Determine the (x, y) coordinate at the center of the cell enclosing the given text.  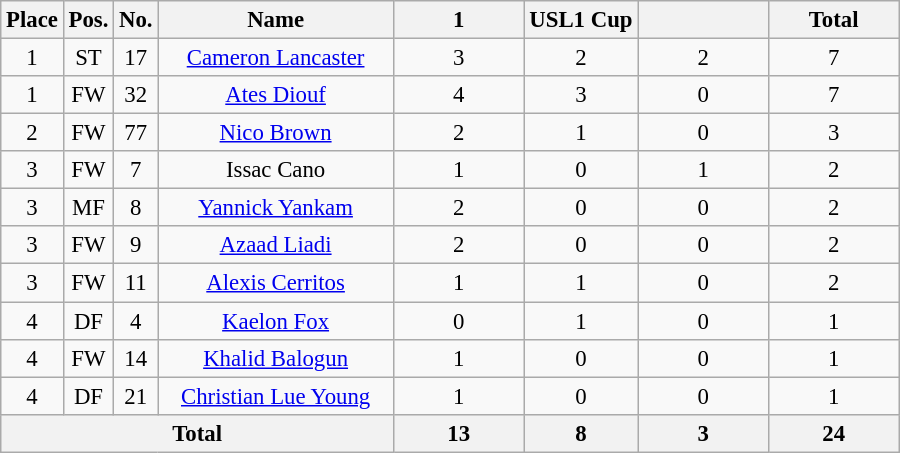
Issac Cano (276, 170)
Yannick Yankam (276, 208)
Christian Lue Young (276, 396)
9 (136, 245)
USL1 Cup (581, 20)
17 (136, 58)
24 (834, 433)
14 (136, 358)
Alexis Cerritos (276, 283)
Nico Brown (276, 133)
Pos. (88, 20)
Ates Diouf (276, 95)
Azaad Liadi (276, 245)
No. (136, 20)
13 (458, 433)
Khalid Balogun (276, 358)
MF (88, 208)
77 (136, 133)
32 (136, 95)
Kaelon Fox (276, 321)
Name (276, 20)
Cameron Lancaster (276, 58)
Place (32, 20)
21 (136, 396)
11 (136, 283)
ST (88, 58)
